Identify which cell holds the provided text, then report its [x, y] central coordinate. 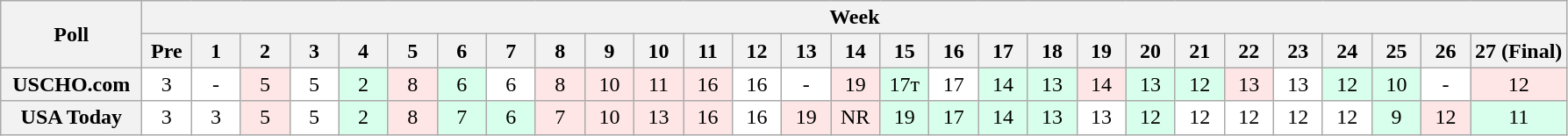
Pre [167, 51]
21 [1199, 51]
25 [1396, 51]
4 [363, 51]
NR [856, 118]
Week [855, 18]
24 [1347, 51]
18 [1052, 51]
26 [1445, 51]
Poll [72, 34]
23 [1298, 51]
17т [905, 84]
27 (Final) [1519, 51]
USA Today [72, 118]
20 [1150, 51]
22 [1249, 51]
USCHO.com [72, 84]
1 [216, 51]
15 [905, 51]
